Determine the (x, y) coordinate at the center of the cell enclosing the given text.  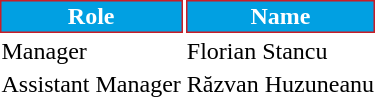
Manager (91, 51)
Florian Stancu (280, 51)
Name (280, 16)
Role (91, 16)
